Determine the [x, y] coordinate at the center of the cell enclosing the given text.  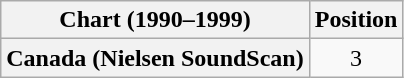
Canada (Nielsen SoundScan) [155, 58]
3 [356, 58]
Position [356, 20]
Chart (1990–1999) [155, 20]
